Detect which cell encompasses the target text, then output its (x, y) center coordinate. 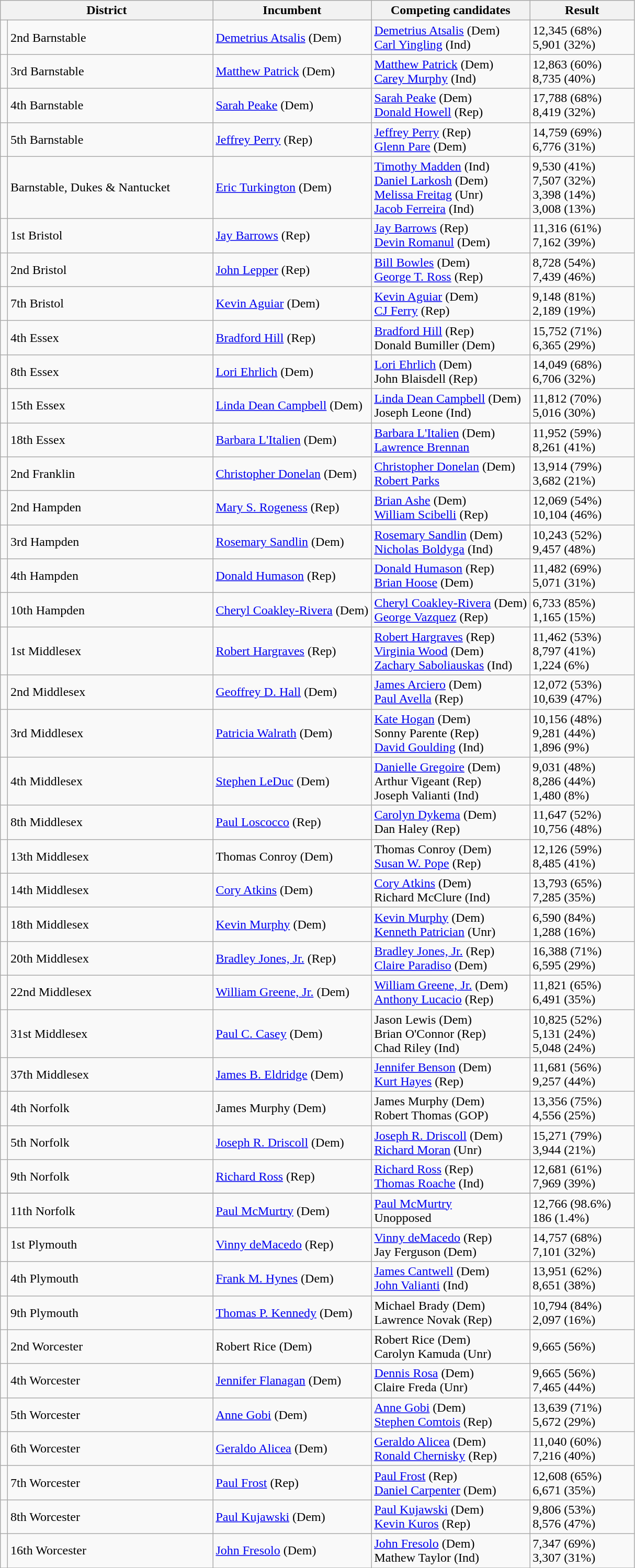
Matthew Patrick (Dem) (292, 71)
Barnstable, Dukes & Nantucket (110, 187)
Eric Turkington (Dem) (292, 187)
Joseph R. Driscoll (Dem) (292, 1143)
15th Essex (110, 406)
11,952 (59%)8,261 (41%) (582, 439)
Jennifer Flanagan (Dem) (292, 1380)
James Arciero (Dem)Paul Avella (Rep) (451, 692)
9,031 (48%)8,286 (44%)1,480 (8%) (582, 781)
Brian Ashe (Dem)William Scibelli (Rep) (451, 508)
8,728 (54%)7,439 (46%) (582, 270)
11,647 (52%)10,756 (48%) (582, 822)
Vinny deMacedo (Rep)Jay Ferguson (Dem) (451, 1244)
Joseph R. Driscoll (Dem)Richard Moran (Unr) (451, 1143)
Anne Gobi (Dem) (292, 1415)
Rosemary Sandlin (Dem) (292, 542)
13,793 (65%)7,285 (35%) (582, 890)
James Murphy (Dem) (292, 1108)
14,049 (68%)6,706 (32%) (582, 371)
Robert Hargraves (Rep) (292, 651)
4th Barnstable (110, 106)
Paul Kujawski (Dem)Kevin Kuros (Rep) (451, 1516)
11,821 (65%)6,491 (35%) (582, 992)
John Lepper (Rep) (292, 270)
9,665 (56%)7,465 (44%) (582, 1380)
14th Middlesex (110, 890)
10,156 (48%)9,281 (44%)1,896 (9%) (582, 733)
Jay Barrows (Rep)Devin Romanul (Dem) (451, 235)
Bill Bowles (Dem)George T. Ross (Rep) (451, 270)
Vinny deMacedo (Rep) (292, 1244)
James B. Eldridge (Dem) (292, 1075)
Jennifer Benson (Dem)Kurt Hayes (Rep) (451, 1075)
12,126 (59%)8,485 (41%) (582, 856)
4th Hampden (110, 576)
Competing candidates (451, 10)
Kevin Aguiar (Dem)CJ Ferry (Rep) (451, 303)
John Fresolo (Dem)Mathew Taylor (Ind) (451, 1551)
15,752 (71%)6,365 (29%) (582, 338)
5th Worcester (110, 1415)
Paul Frost (Rep) (292, 1483)
Matthew Patrick (Dem)Carey Murphy (Ind) (451, 71)
10,794 (84%)2,097 (16%) (582, 1312)
Demetrius Atsalis (Dem) (292, 38)
William Greene, Jr. (Dem) (292, 992)
Christopher Donelan (Dem)Robert Parks (451, 474)
8th Worcester (110, 1516)
Rosemary Sandlin (Dem)Nicholas Boldyga (Ind) (451, 542)
9th Norfolk (110, 1176)
Frank M. Hynes (Dem) (292, 1279)
Bradford Hill (Rep)Donald Bumiller (Dem) (451, 338)
Patricia Walrath (Dem) (292, 733)
18th Essex (110, 439)
9,665 (56%) (582, 1347)
12,072 (53%)10,639 (47%) (582, 692)
11,040 (60%)7,216 (40%) (582, 1448)
Danielle Gregoire (Dem)Arthur Vigeant (Rep)Joseph Valianti (Ind) (451, 781)
John Fresolo (Dem) (292, 1551)
Jeffrey Perry (Rep)Glenn Pare (Dem) (451, 139)
16th Worcester (110, 1551)
4th Worcester (110, 1380)
1st Middlesex (110, 651)
4th Essex (110, 338)
James Cantwell (Dem)John Valianti (Ind) (451, 1279)
14,759 (69%)6,776 (31%) (582, 139)
Kevin Murphy (Dem) (292, 924)
District (107, 10)
9th Plymouth (110, 1312)
Linda Dean Campbell (Dem) (292, 406)
Kevin Aguiar (Dem) (292, 303)
10,243 (52%)9,457 (48%) (582, 542)
3rd Middlesex (110, 733)
Robert Rice (Dem) (292, 1347)
37th Middlesex (110, 1075)
Paul Loscocco (Rep) (292, 822)
13,356 (75%)4,556 (25%) (582, 1108)
2nd Hampden (110, 508)
Mary S. Rogeness (Rep) (292, 508)
Donald Humason (Rep)Brian Hoose (Dem) (451, 576)
8th Middlesex (110, 822)
Bradley Jones, Jr. (Rep)Claire Paradiso (Dem) (451, 958)
11th Norfolk (110, 1211)
3rd Hampden (110, 542)
5th Norfolk (110, 1143)
Jason Lewis (Dem)Brian O'Connor (Rep)Chad Riley (Ind) (451, 1033)
8th Essex (110, 371)
10th Hampden (110, 610)
12,681 (61%)7,969 (39%) (582, 1176)
11,316 (61%)7,162 (39%) (582, 235)
18th Middlesex (110, 924)
6th Worcester (110, 1448)
1st Bristol (110, 235)
4th Norfolk (110, 1108)
6,733 (85%)1,165 (15%) (582, 610)
20th Middlesex (110, 958)
11,462 (53%)8,797 (41%)1,224 (6%) (582, 651)
Lori Ehrlich (Dem) (292, 371)
Paul McMurtryUnopposed (451, 1211)
9,148 (81%)2,189 (19%) (582, 303)
1st Plymouth (110, 1244)
17,788 (68%)8,419 (32%) (582, 106)
Lori Ehrlich (Dem)John Blaisdell (Rep) (451, 371)
12,345 (68%)5,901 (32%) (582, 38)
Sarah Peake (Dem)Donald Howell (Rep) (451, 106)
Result (582, 10)
31st Middlesex (110, 1033)
Kate Hogan (Dem)Sonny Parente (Rep)David Goulding (Ind) (451, 733)
Timothy Madden (Ind)Daniel Larkosh (Dem)Melissa Freitag (Unr)Jacob Ferreira (Ind) (451, 187)
Stephen LeDuc (Dem) (292, 781)
Thomas Conroy (Dem) (292, 856)
Thomas P. Kennedy (Dem) (292, 1312)
11,812 (70%)5,016 (30%) (582, 406)
Michael Brady (Dem)Lawrence Novak (Rep) (451, 1312)
14,757 (68%)7,101 (32%) (582, 1244)
Anne Gobi (Dem)Stephen Comtois (Rep) (451, 1415)
2nd Middlesex (110, 692)
15,271 (79%)3,944 (21%) (582, 1143)
Thomas Conroy (Dem)Susan W. Pope (Rep) (451, 856)
Demetrius Atsalis (Dem)Carl Yingling (Ind) (451, 38)
Robert Rice (Dem)Carolyn Kamuda (Unr) (451, 1347)
Jay Barrows (Rep) (292, 235)
Paul C. Casey (Dem) (292, 1033)
Geraldo Alicea (Dem) (292, 1448)
12,766 (98.6%)186 (1.4%) (582, 1211)
11,482 (69%)5,071 (31%) (582, 576)
James Murphy (Dem)Robert Thomas (GOP) (451, 1108)
Richard Ross (Rep) (292, 1176)
Richard Ross (Rep)Thomas Roache (Ind) (451, 1176)
William Greene, Jr. (Dem)Anthony Lucacio (Rep) (451, 992)
13th Middlesex (110, 856)
6,590 (84%)1,288 (16%) (582, 924)
Carolyn Dykema (Dem)Dan Haley (Rep) (451, 822)
12,608 (65%)6,671 (35%) (582, 1483)
2nd Barnstable (110, 38)
Kevin Murphy (Dem)Kenneth Patrician (Unr) (451, 924)
5th Barnstable (110, 139)
Cheryl Coakley-Rivera (Dem) (292, 610)
12,069 (54%)10,104 (46%) (582, 508)
7th Worcester (110, 1483)
Linda Dean Campbell (Dem)Joseph Leone (Ind) (451, 406)
Paul Kujawski (Dem) (292, 1516)
Incumbent (292, 10)
7th Bristol (110, 303)
Cheryl Coakley-Rivera (Dem)George Vazquez (Rep) (451, 610)
Paul McMurtry (Dem) (292, 1211)
13,639 (71%)5,672 (29%) (582, 1415)
4th Middlesex (110, 781)
Cory Atkins (Dem)Richard McClure (Ind) (451, 890)
2nd Worcester (110, 1347)
Paul Frost (Rep)Daniel Carpenter (Dem) (451, 1483)
3rd Barnstable (110, 71)
11,681 (56%)9,257 (44%) (582, 1075)
2nd Bristol (110, 270)
12,863 (60%)8,735 (40%) (582, 71)
Dennis Rosa (Dem)Claire Freda (Unr) (451, 1380)
Robert Hargraves (Rep)Virginia Wood (Dem)Zachary Saboliauskas (Ind) (451, 651)
10,825 (52%)5,131 (24%)5,048 (24%) (582, 1033)
4th Plymouth (110, 1279)
22nd Middlesex (110, 992)
Barbara L'Italien (Dem)Lawrence Brennan (451, 439)
Jeffrey Perry (Rep) (292, 139)
Bradford Hill (Rep) (292, 338)
Barbara L'Italien (Dem) (292, 439)
Cory Atkins (Dem) (292, 890)
Sarah Peake (Dem) (292, 106)
Geraldo Alicea (Dem)Ronald Chernisky (Rep) (451, 1448)
Christopher Donelan (Dem) (292, 474)
16,388 (71%)6,595 (29%) (582, 958)
Bradley Jones, Jr. (Rep) (292, 958)
2nd Franklin (110, 474)
Donald Humason (Rep) (292, 576)
7,347 (69%)3,307 (31%) (582, 1551)
Geoffrey D. Hall (Dem) (292, 692)
13,951 (62%)8,651 (38%) (582, 1279)
13,914 (79%)3,682 (21%) (582, 474)
9,806 (53%)8,576 (47%) (582, 1516)
9,530 (41%)7,507 (32%)3,398 (14%)3,008 (13%) (582, 187)
